Return (x, y) of the center of cell containing provided text 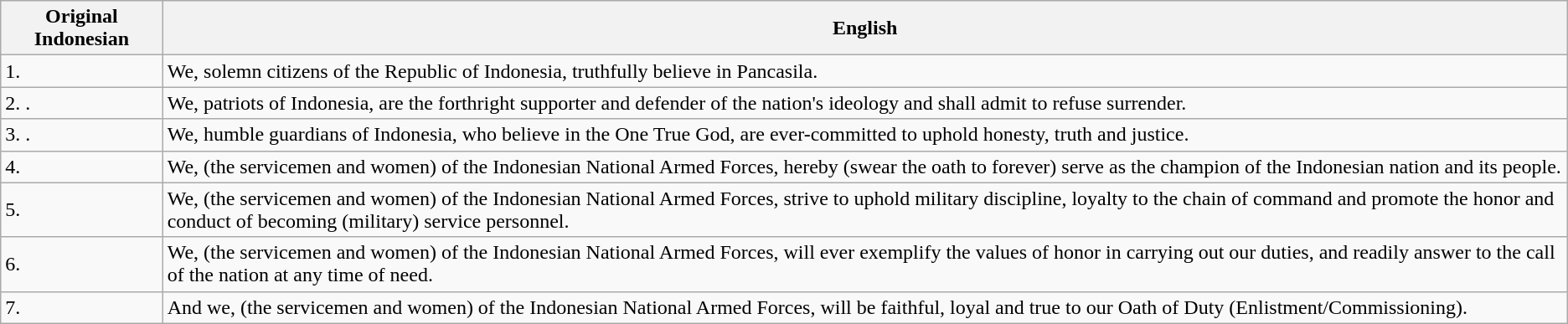
6. (82, 265)
4. (82, 167)
2. . (82, 103)
We, patriots of Indonesia, are the forthright supporter and defender of the nation's ideology and shall admit to refuse surrender. (864, 103)
Original Indonesian (82, 28)
We, humble guardians of Indonesia, who believe in the One True God, are ever-committed to uphold honesty, truth and justice. (864, 135)
We, solemn citizens of the Republic of Indonesia, truthfully believe in Pancasila. (864, 71)
7. (82, 307)
English (864, 28)
1. (82, 71)
5. (82, 209)
3. . (82, 135)
